Detect which cell encompasses the target text, then output its [x, y] center coordinate. 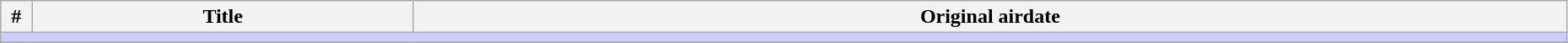
Original airdate [990, 17]
Title [223, 17]
# [17, 17]
